Extract the [x, y] coordinate from the center of the cell holding the provided text.  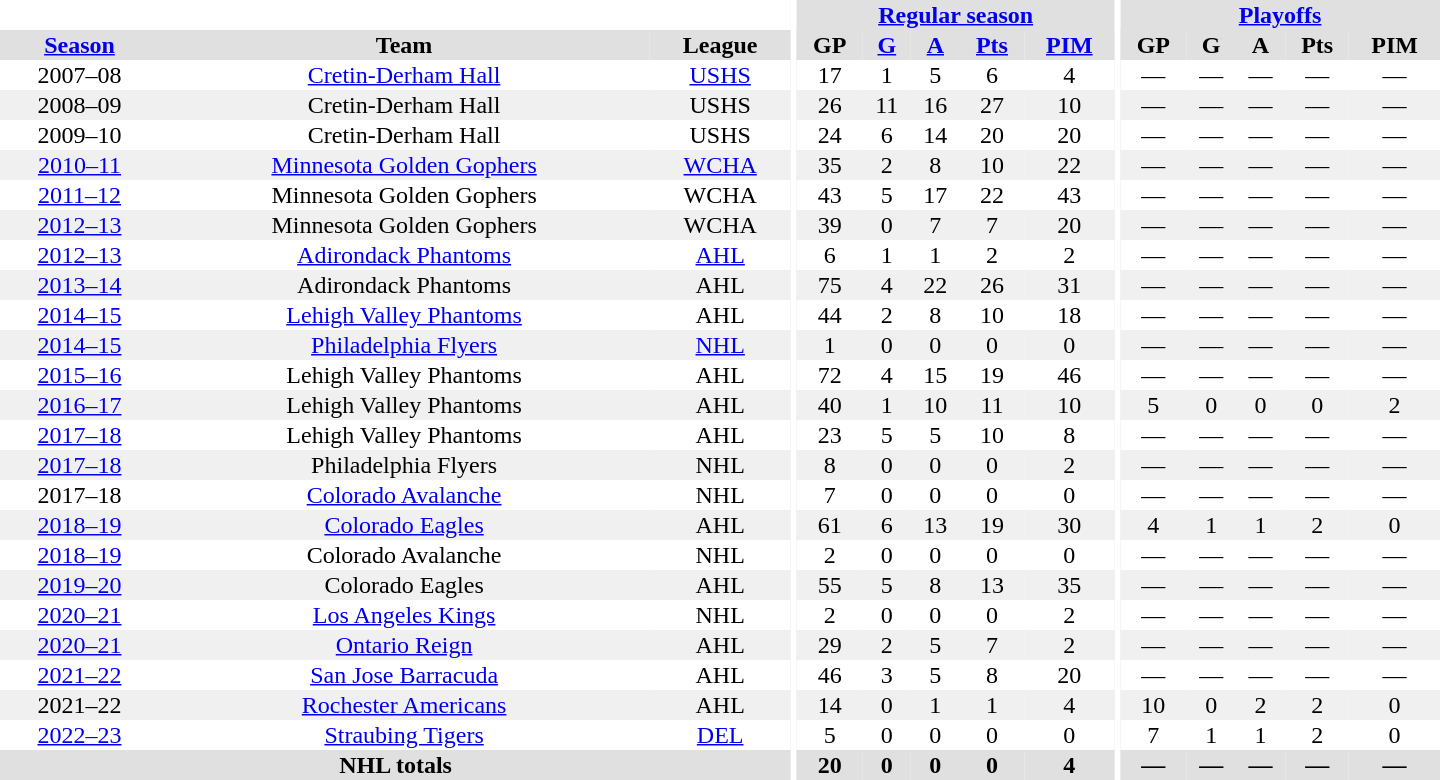
55 [830, 585]
NHL totals [396, 765]
44 [830, 315]
2016–17 [80, 405]
Ontario Reign [404, 645]
Rochester Americans [404, 705]
75 [830, 285]
League [720, 45]
Straubing Tigers [404, 735]
Regular season [956, 15]
2008–09 [80, 105]
18 [1070, 315]
16 [936, 105]
2015–16 [80, 375]
2007–08 [80, 75]
Los Angeles Kings [404, 615]
2022–23 [80, 735]
Playoffs [1280, 15]
24 [830, 135]
2013–14 [80, 285]
72 [830, 375]
23 [830, 435]
31 [1070, 285]
61 [830, 525]
3 [887, 675]
2011–12 [80, 195]
2010–11 [80, 165]
DEL [720, 735]
39 [830, 225]
Team [404, 45]
27 [992, 105]
Season [80, 45]
2009–10 [80, 135]
San Jose Barracuda [404, 675]
15 [936, 375]
30 [1070, 525]
40 [830, 405]
2019–20 [80, 585]
29 [830, 645]
